Determine the (x, y) coordinate at the center of the cell enclosing the given text.  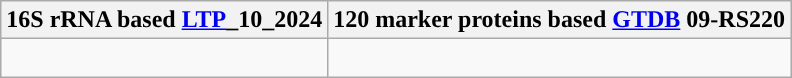
120 marker proteins based GTDB 09-RS220 (560, 20)
16S rRNA based LTP_10_2024 (164, 20)
